Return the (x, y) coordinate for the center point of the cell that contains the specified text.  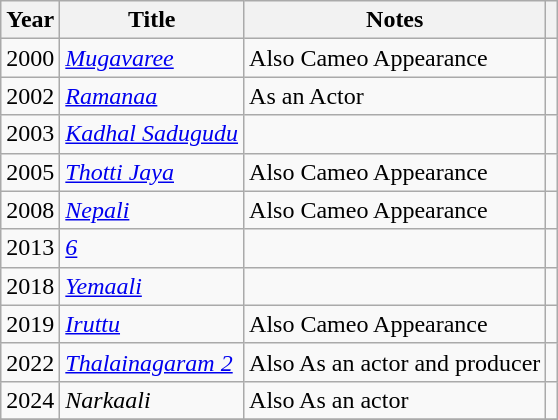
Mugavaree (152, 58)
2005 (30, 172)
2002 (30, 96)
2003 (30, 134)
Yemaali (152, 286)
Also As an actor (395, 400)
Narkaali (152, 400)
Year (30, 20)
2008 (30, 210)
2018 (30, 286)
As an Actor (395, 96)
Nepali (152, 210)
2019 (30, 324)
Thotti Jaya (152, 172)
2022 (30, 362)
Also As an actor and producer (395, 362)
2024 (30, 400)
Iruttu (152, 324)
2000 (30, 58)
Thalainagaram 2 (152, 362)
6 (152, 248)
Kadhal Sadugudu (152, 134)
2013 (30, 248)
Notes (395, 20)
Title (152, 20)
Ramanaa (152, 96)
